Scan for the cell matching the given text and deliver its (X, Y) coordinate at center. 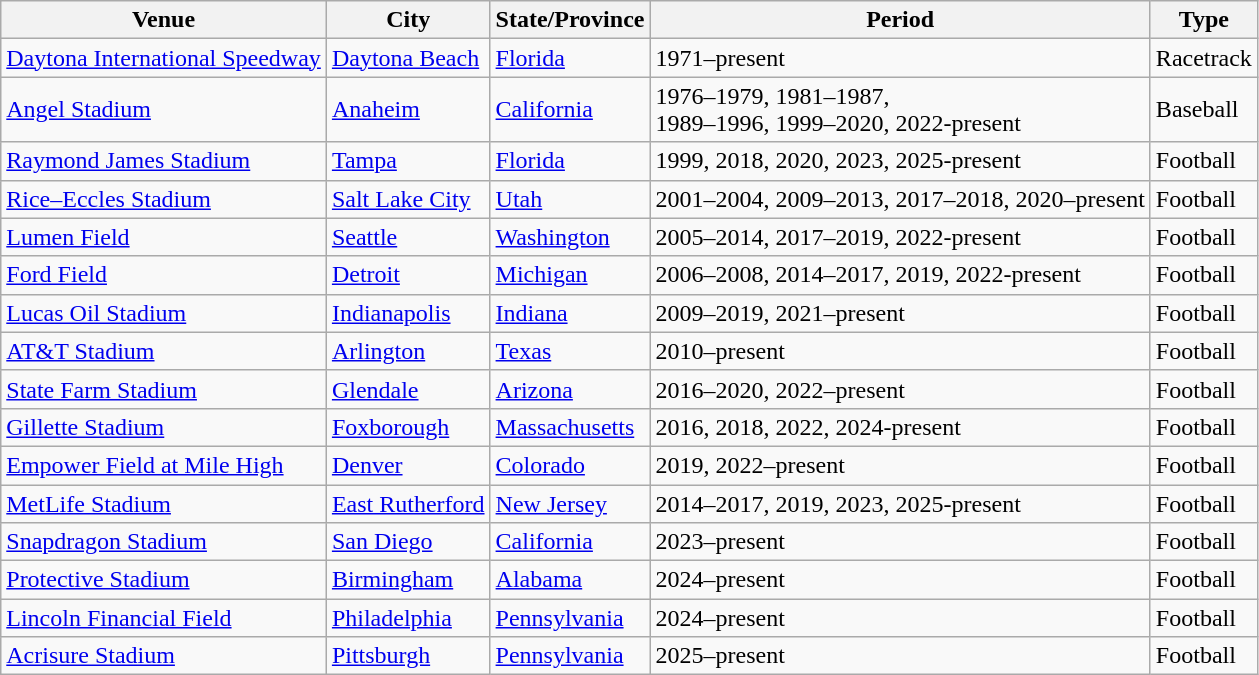
Philadelphia (408, 618)
Venue (164, 20)
Daytona Beach (408, 58)
State/Province (570, 20)
2006–2008, 2014–2017, 2019, 2022-present (900, 275)
Indianapolis (408, 313)
Indiana (570, 313)
Rice–Eccles Stadium (164, 199)
Arizona (570, 389)
Detroit (408, 275)
Ford Field (164, 275)
Alabama (570, 580)
2009–2019, 2021–present (900, 313)
Birmingham (408, 580)
Arlington (408, 351)
Racetrack (1204, 58)
Lumen Field (164, 237)
New Jersey (570, 503)
Snapdragon Stadium (164, 542)
Lincoln Financial Field (164, 618)
2005–2014, 2017–2019, 2022-present (900, 237)
2001–2004, 2009–2013, 2017–2018, 2020–present (900, 199)
Massachusetts (570, 427)
San Diego (408, 542)
Foxborough (408, 427)
Angel Stadium (164, 110)
Seattle (408, 237)
Tampa (408, 161)
Utah (570, 199)
Period (900, 20)
2014–2017, 2019, 2023, 2025-present (900, 503)
2025–present (900, 656)
Colorado (570, 465)
MetLife Stadium (164, 503)
1971–present (900, 58)
2016, 2018, 2022, 2024-present (900, 427)
City (408, 20)
Gillette Stadium (164, 427)
Baseball (1204, 110)
Salt Lake City (408, 199)
Acrisure Stadium (164, 656)
Daytona International Speedway (164, 58)
Empower Field at Mile High (164, 465)
Type (1204, 20)
Raymond James Stadium (164, 161)
Anaheim (408, 110)
2010–present (900, 351)
2023–present (900, 542)
Washington (570, 237)
AT&T Stadium (164, 351)
Texas (570, 351)
2016–2020, 2022–present (900, 389)
Denver (408, 465)
Lucas Oil Stadium (164, 313)
2019, 2022–present (900, 465)
East Rutherford (408, 503)
Protective Stadium (164, 580)
1976–1979, 1981–1987, 1989–1996, 1999–2020, 2022-present (900, 110)
Pittsburgh (408, 656)
Glendale (408, 389)
State Farm Stadium (164, 389)
Michigan (570, 275)
1999, 2018, 2020, 2023, 2025-present (900, 161)
